Pinpoint the cell where the given text exists, returning its [X, Y] midpoint coordinate. 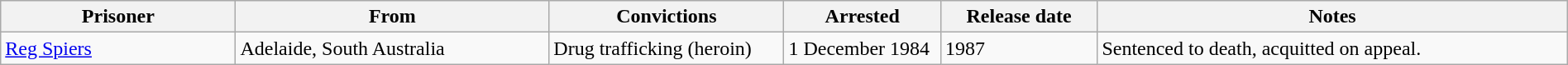
Reg Spiers [118, 48]
1 December 1984 [862, 48]
Adelaide, South Australia [392, 48]
Notes [1332, 17]
Arrested [862, 17]
Convictions [667, 17]
Sentenced to death, acquitted on appeal. [1332, 48]
1987 [1019, 48]
Release date [1019, 17]
From [392, 17]
Drug trafficking (heroin) [667, 48]
Prisoner [118, 17]
